Determine the [x, y] coordinate at the center of the cell enclosing the given text.  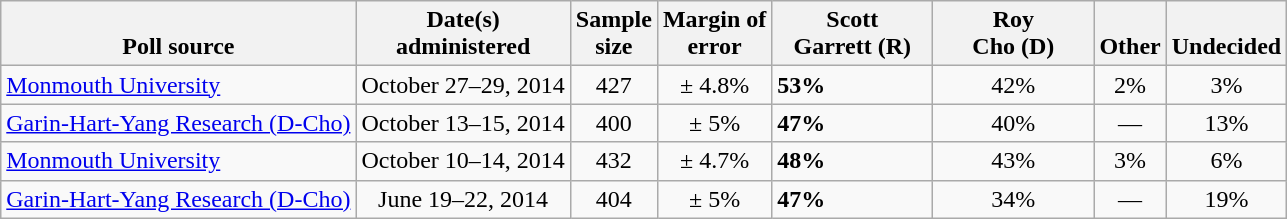
October 13–15, 2014 [463, 123]
6% [1226, 161]
40% [1014, 123]
Margin oferror [714, 34]
432 [614, 161]
June 19–22, 2014 [463, 199]
ScottGarrett (R) [852, 34]
Poll source [178, 34]
427 [614, 85]
42% [1014, 85]
Other [1130, 34]
October 10–14, 2014 [463, 161]
± 4.8% [714, 85]
2% [1130, 85]
19% [1226, 199]
53% [852, 85]
34% [1014, 199]
Undecided [1226, 34]
October 27–29, 2014 [463, 85]
Samplesize [614, 34]
400 [614, 123]
± 4.7% [714, 161]
RoyCho (D) [1014, 34]
13% [1226, 123]
43% [1014, 161]
404 [614, 199]
48% [852, 161]
Date(s)administered [463, 34]
